Locate the cell with the specified text and output its (x, y) center coordinate. 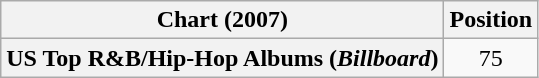
US Top R&B/Hip-Hop Albums (Billboard) (222, 58)
75 (491, 58)
Position (491, 20)
Chart (2007) (222, 20)
